Return the (X, Y) coordinate for the center point of the cell that contains the specified text.  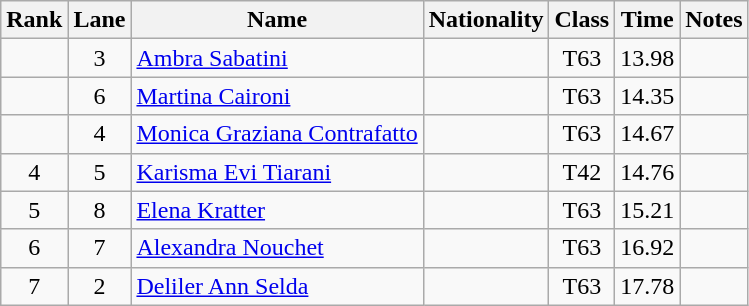
2 (100, 286)
14.35 (648, 96)
Class (582, 20)
Ambra Sabatini (277, 58)
Martina Caironi (277, 96)
14.67 (648, 134)
Elena Kratter (277, 210)
8 (100, 210)
Nationality (486, 20)
Name (277, 20)
16.92 (648, 248)
T42 (582, 172)
Deliler Ann Selda (277, 286)
Alexandra Nouchet (277, 248)
15.21 (648, 210)
Rank (34, 20)
Karisma Evi Tiarani (277, 172)
Time (648, 20)
Notes (714, 20)
13.98 (648, 58)
14.76 (648, 172)
17.78 (648, 286)
3 (100, 58)
Lane (100, 20)
Monica Graziana Contrafatto (277, 134)
